Scan for the cell matching the given text and deliver its [x, y] coordinate at center. 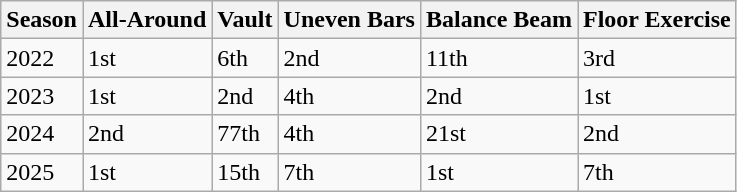
Uneven Bars [349, 20]
2025 [42, 172]
2023 [42, 96]
6th [245, 58]
2024 [42, 134]
Floor Exercise [658, 20]
21st [498, 134]
11th [498, 58]
All-Around [146, 20]
Season [42, 20]
Vault [245, 20]
15th [245, 172]
77th [245, 134]
Balance Beam [498, 20]
3rd [658, 58]
2022 [42, 58]
